From the cell containing the given text, extract its center point as [x, y] coordinate. 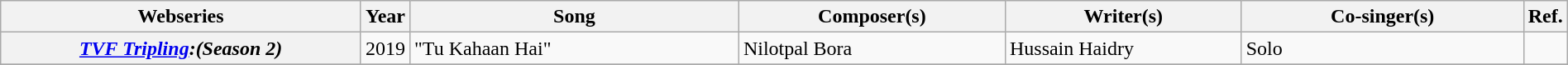
Year [385, 17]
Solo [1383, 48]
Writer(s) [1123, 17]
TVF Tripling:(Season 2) [181, 48]
Hussain Haidry [1123, 48]
Nilotpal Bora [872, 48]
"Tu Kahaan Hai" [575, 48]
Co-singer(s) [1383, 17]
Song [575, 17]
2019 [385, 48]
Composer(s) [872, 17]
Webseries [181, 17]
Ref. [1545, 17]
